Return the [x, y] coordinate for the center point of the cell that contains the specified text.  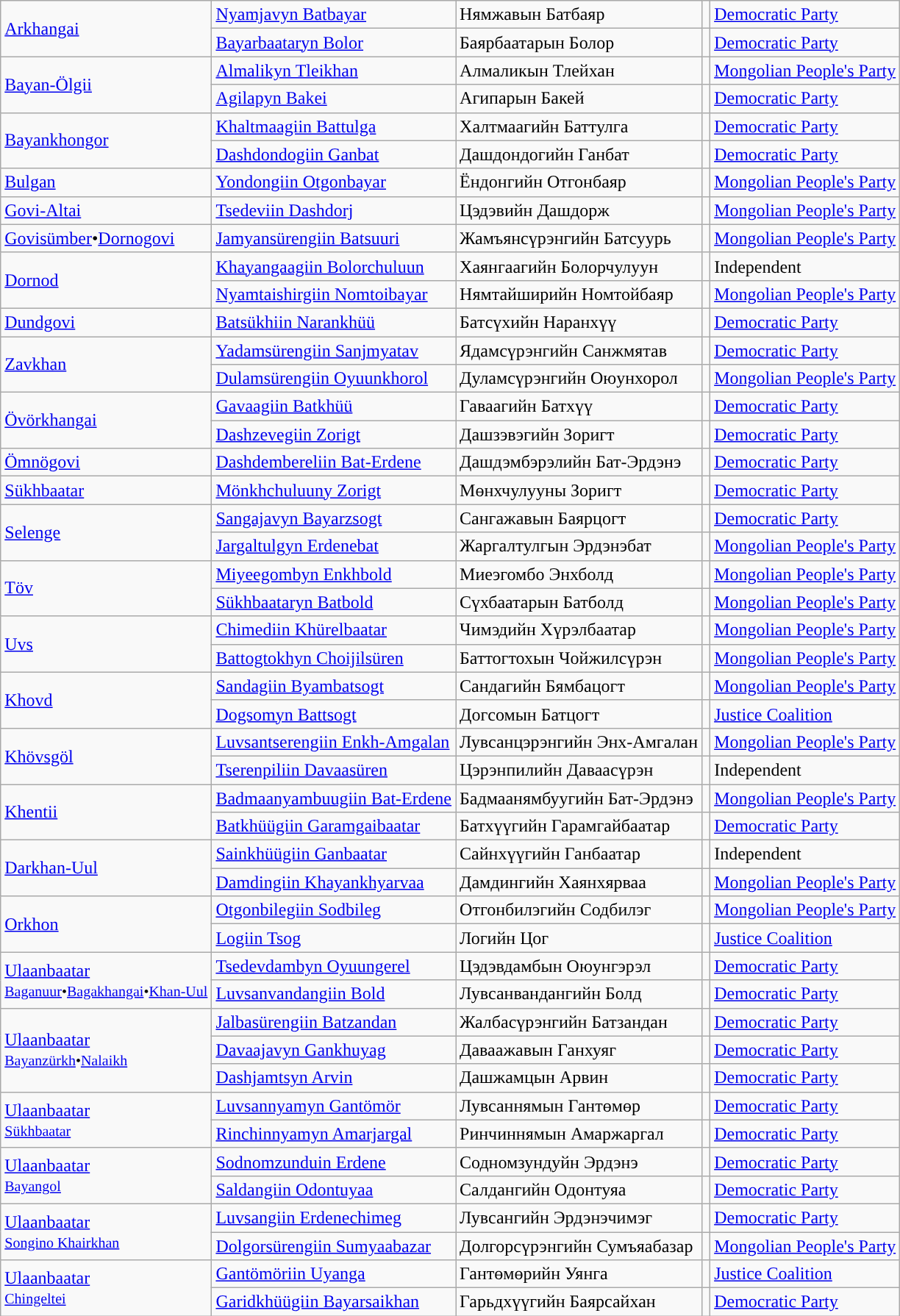
Khovd [106, 700]
Dogsomyn Battsogt [334, 714]
Bayankhongor [106, 140]
Dulamsürengiin Oyuunkhorol [334, 379]
Bayan-Ölgii [106, 85]
Jamyansürengiin Batsuuri [334, 238]
Dashzevegiin Zorigt [334, 435]
Saldangiin Odontuyaa [334, 1190]
Догсомын Батцогт [579, 714]
Badmaanyambuugiin Bat-Erdene [334, 798]
Жалбасүрэнгийн Батзандан [579, 1022]
Nyamtaishirgiin Nomtoibayar [334, 294]
Логийн Цог [579, 938]
Logiin Tsog [334, 938]
Хаянгаагийн Болорчулуун [579, 266]
UlaanbaatarSükhbaatar [106, 1120]
Нямжавын Батбаяр [579, 15]
Miyeegombyn Enkhbold [334, 574]
Chimediin Khürelbaatar [334, 630]
Almalikyn Tleikhan [334, 71]
Luvsantserengiin Enkh-Amgalan [334, 742]
UlaanbaatarBayanzürkh•Nalaikh [106, 1050]
UlaanbaatarSongino Khairkhan [106, 1231]
Batsükhiin Narankhüü [334, 322]
Luvsangiin Erdenechimeg [334, 1217]
Yadamsürengiin Sanjmyatav [334, 351]
Дашжамцын Арвин [579, 1078]
Gantömöriin Uyanga [334, 1274]
Dashdondogiin Ganbat [334, 154]
Sükhbaataryn Batbold [334, 602]
Гантөмөрийн Уянга [579, 1274]
Sangajavyn Bayarzsogt [334, 518]
Сүхбаатарын Батболд [579, 602]
Сангажавын Баярцогт [579, 518]
Даваажавын Ганхуяг [579, 1050]
Luvsanvandangiin Bold [334, 994]
Ömnögovi [106, 462]
Салдангийн Одонтуяа [579, 1190]
Dashdembereliin Bat-Erdene [334, 462]
Darkhan-Uul [106, 868]
Халтмаагийн Баттулга [579, 126]
Батсүхийн Наранхүү [579, 322]
Jalbasürengiin Batzandan [334, 1022]
Миеэгомбо Энхболд [579, 574]
Khayangaagiin Bolorchuluun [334, 266]
Mönkhchuluuny Zorigt [334, 490]
Otgonbilegiin Sodbileg [334, 910]
Tsedeviin Dashdorj [334, 210]
Баттогтохын Чойжилсүрэн [579, 658]
Övörkhangai [106, 421]
Orkhon [106, 924]
Цэдэвийн Дашдорж [579, 210]
Ёндонгийн Отгонбаяр [579, 182]
UlaanbaatarChingeltei [106, 1288]
Sainkhüügiin Ganbaatar [334, 854]
Govisümber•Dornogovi [106, 238]
Чимэдийн Хүрэлбаатар [579, 630]
Tsedevdambyn Oyuungerel [334, 966]
Khövsgöl [106, 756]
Содномзундуйн Эрдэнэ [579, 1162]
Garidkhüügiin Bayarsaikhan [334, 1302]
Ядамсүрэнгийн Санжмятав [579, 351]
Гаваагийн Батхүү [579, 407]
Жаргалтулгын Эрдэнэбат [579, 546]
Сандагийн Бямбацогт [579, 686]
Дашдондогийн Ганбат [579, 154]
Нямтайширийн Номтойбаяр [579, 294]
Selenge [106, 532]
Sandagiin Byambatsogt [334, 686]
Govi-Altai [106, 210]
Гарьдхүүгийн Баярсайхан [579, 1302]
Батхүүгийн Гарамгайбаатар [579, 826]
Лувсанвандангийн Болд [579, 994]
Сайнхүүгийн Ганбаатар [579, 854]
Дашзэвэгийн Зоригт [579, 435]
Лувсанцэрэнгийн Энх-Амгалан [579, 742]
Rinchinnyamyn Amarjargal [334, 1134]
Gavaagiin Batkhüü [334, 407]
Davaajavyn Gankhuyag [334, 1050]
Batkhüügiin Garamgaibaatar [334, 826]
Bulgan [106, 182]
Dundgovi [106, 322]
Жамъянсүрэнгийн Батсуурь [579, 238]
Бадмаанямбуугийн Бат-Эрдэнэ [579, 798]
Цэдэвдамбын Оюунгэрэл [579, 966]
Цэрэнпилийн Даваасүрэн [579, 770]
Баярбаатарын Болор [579, 43]
Долгорсүрэнгийн Сумъяабазар [579, 1246]
Dolgorsürengiin Sumyaabazar [334, 1246]
Агипарын Бакей [579, 99]
Отгонбилэгийн Содбилэг [579, 910]
Мөнхчулууны Зоригт [579, 490]
UlaanbaatarBaganuur•Bagakhangai•Khan-Uul [106, 980]
Bayarbaataryn Bolor [334, 43]
Дамдингийн Хаянхярваа [579, 882]
UlaanbaatarBayangol [106, 1176]
Khentii [106, 812]
Uvs [106, 644]
Agilapyn Bakei [334, 99]
Luvsannyamyn Gantömör [334, 1106]
Dashjamtsyn Arvin [334, 1078]
Arkhangai [106, 29]
Jargaltulgyn Erdenebat [334, 546]
Zavkhan [106, 365]
Yondongiin Otgonbayar [334, 182]
Damdingiin Khayankhyarvaa [334, 882]
Алмаликын Тлейхан [579, 71]
Sükhbaatar [106, 490]
Battogtokhyn Choijilsüren [334, 658]
Khaltmaagiin Battulga [334, 126]
Töv [106, 588]
Лувсангийн Эрдэнэчимэг [579, 1217]
Dornod [106, 280]
Дашдэмбэрэлийн Бат-Эрдэнэ [579, 462]
Ринчиннямын Амаржаргал [579, 1134]
Лувсаннямын Гантөмөр [579, 1106]
Sodnomzunduin Erdene [334, 1162]
Tserenpiliin Davaasüren [334, 770]
Nyamjavyn Batbayar [334, 15]
Дуламсүрэнгийн Оюунхорол [579, 379]
